Return the (X, Y) coordinate for the center point of the cell that contains the specified text.  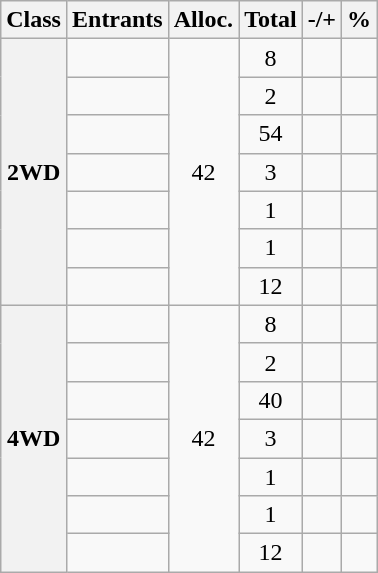
2WD (34, 172)
40 (271, 400)
Class (34, 20)
% (360, 20)
54 (271, 134)
Total (271, 20)
4WD (34, 438)
Alloc. (203, 20)
-/+ (322, 20)
Entrants (117, 20)
